Extract the [x, y] coordinate from the center of the cell holding the provided text.  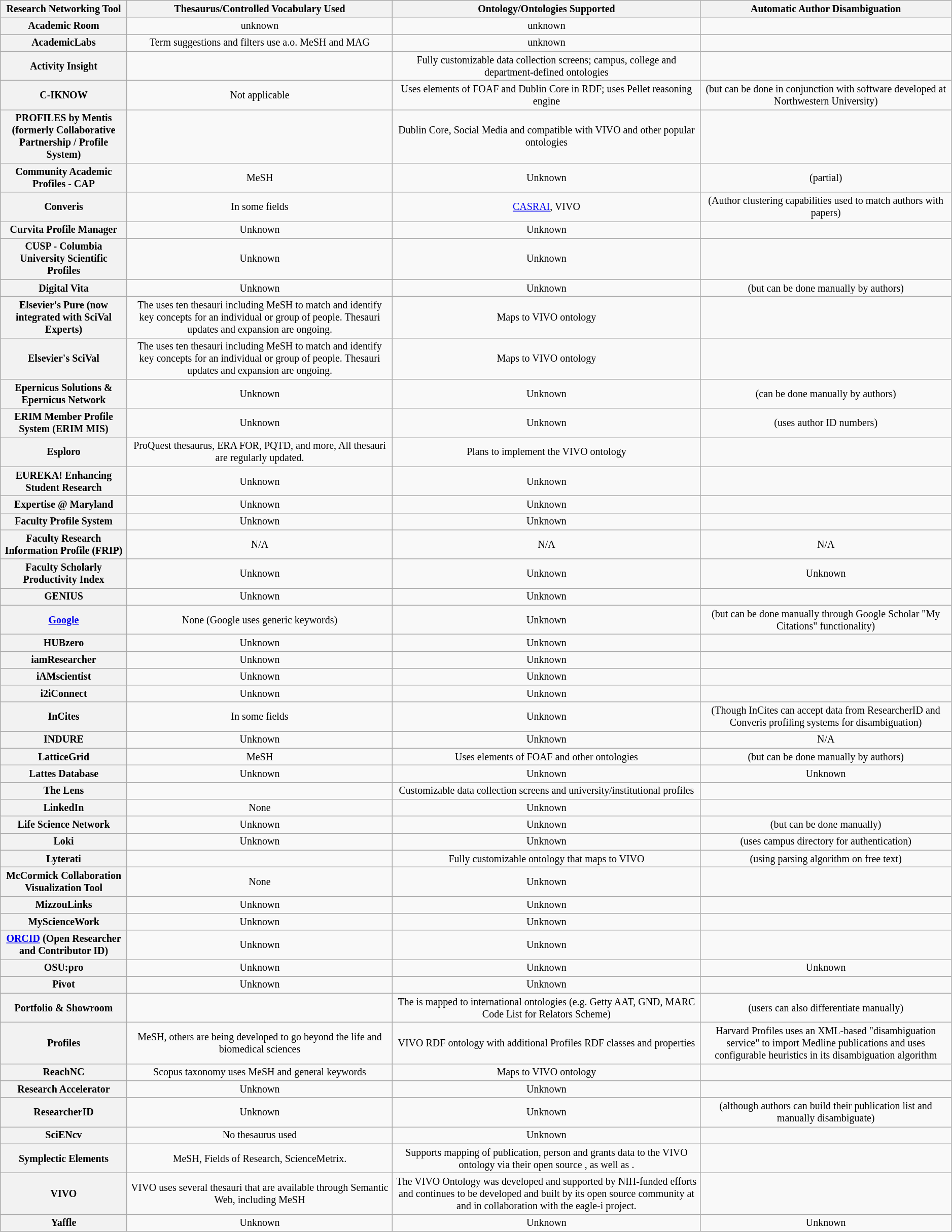
Research Accelerator [64, 1089]
CASRAI, VIVO [547, 207]
MyScienceWork [64, 922]
Fully customizable ontology that maps to VIVO [547, 858]
McCormick Collaboration Visualization Tool [64, 882]
Curvita Profile Manager [64, 230]
Automatic Author Disambiguation [826, 9]
(Author clustering capabilities used to match authors with papers) [826, 207]
Esploro [64, 452]
Pivot [64, 985]
ORCID (Open Researcher and Contributor ID) [64, 944]
(using parsing algorithm on free text) [826, 858]
Loki [64, 842]
C-IKNOW [64, 95]
Elsevier's SciVal [64, 359]
(uses author ID numbers) [826, 423]
(can be done manually by authors) [826, 394]
MizzouLinks [64, 905]
Scopus taxonomy uses MeSH and general keywords [260, 1072]
EUREKA! Enhancing Student Research [64, 482]
LatticeGrid [64, 757]
Ontology/Ontologies Supported [547, 9]
Lyterati [64, 858]
MeSH, Fields of Research, ScienceMetrix. [260, 1158]
Expertise @ Maryland [64, 504]
AcademicLabs [64, 43]
Epernicus Solutions & Epernicus Network [64, 394]
(but can be done in conjunction with software developed at Northwestern University) [826, 95]
OSU:pro [64, 968]
(users can also differentiate manually) [826, 1008]
SciENcv [64, 1135]
iAMscientist [64, 677]
No thesaurus used [260, 1135]
Not applicable [260, 95]
CUSP - Columbia University Scientific Profiles [64, 259]
PROFILES by Mentis (formerly Collaborative Partnership / Profile System) [64, 136]
INDURE [64, 740]
VIVO uses several thesauri that are available through Semantic Web, including MeSH [260, 1194]
(Though InCites can accept data from ResearcherID and Converis profiling systems for disambiguation) [826, 717]
Thesaurus/Controlled Vocabulary Used [260, 9]
Term suggestions and filters use a.o. MeSH and MAG [260, 43]
(although authors can build their publication list and manually disambiguate) [826, 1113]
Elsevier's Pure (now integrated with SciVal Experts) [64, 318]
GENIUS [64, 596]
MeSH, others are being developed to go beyond the life and biomedical sciences [260, 1043]
Digital Vita [64, 288]
ResearcherID [64, 1113]
Faculty Research Information Profile (FRIP) [64, 545]
VIVO RDF ontology with additional Profiles RDF classes and properties [547, 1043]
Uses elements of FOAF and Dublin Core in RDF; uses Pellet reasoning engine [547, 95]
Plans to implement the VIVO ontology [547, 452]
Life Science Network [64, 825]
LinkedIn [64, 807]
The is mapped to international ontologies (e.g. Getty AAT, GND, MARC Code List for Relators Scheme) [547, 1008]
(partial) [826, 178]
(but can be done manually) [826, 825]
Community Academic Profiles - CAP [64, 178]
ProQuest thesaurus, ERA FOR, PQTD, and more, All thesauri are regularly updated. [260, 452]
Research Networking Tool [64, 9]
Supports mapping of publication, person and grants data to the VIVO ontology via their open source , as well as . [547, 1158]
VIVO [64, 1194]
Customizable data collection screens and university/institutional profiles [547, 791]
(uses campus directory for authentication) [826, 842]
Converis [64, 207]
ReachNC [64, 1072]
Dublin Core, Social Media and compatible with VIVO and other popular ontologies [547, 136]
Yaffle [64, 1223]
ERIM Member Profile System (ERIM MIS) [64, 423]
Uses elements of FOAF and other ontologies [547, 757]
The Lens [64, 791]
Activity Insight [64, 66]
Academic Room [64, 26]
i2iConnect [64, 694]
iamResearcher [64, 659]
None (Google uses generic keywords) [260, 620]
HUBzero [64, 643]
Portfolio & Showroom [64, 1008]
Symplectic Elements [64, 1158]
InCites [64, 717]
Faculty Scholarly Productivity Index [64, 573]
Profiles [64, 1043]
(but can be done manually through Google Scholar "My Citations" functionality) [826, 620]
Google [64, 620]
Lattes Database [64, 774]
Faculty Profile System [64, 521]
Fully customizable data collection screens; campus, college and department-defined ontologies [547, 66]
